Return (X, Y) of the center of cell containing provided text 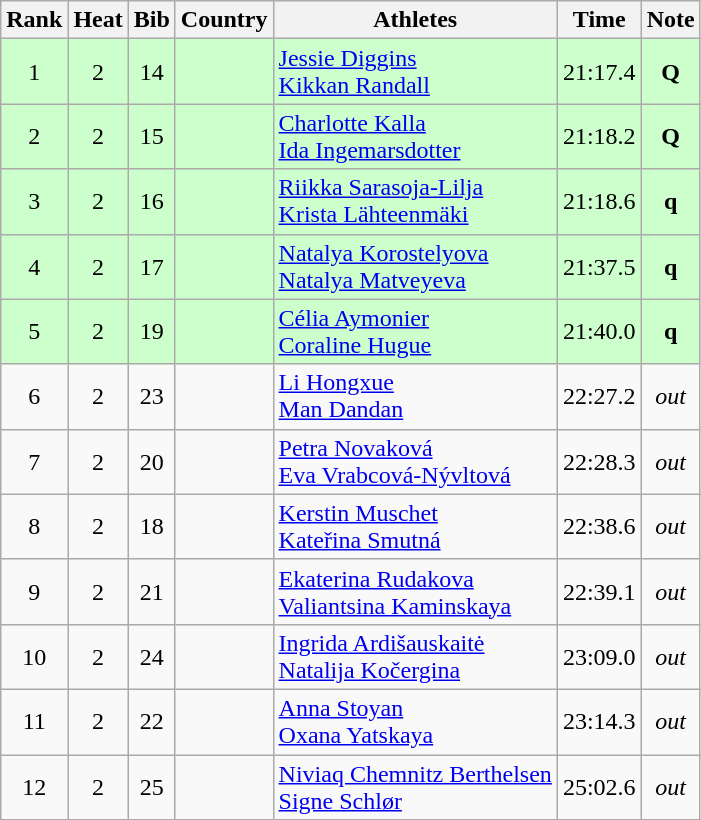
Note (670, 20)
15 (152, 136)
25 (152, 786)
18 (152, 526)
3 (34, 202)
Athletes (415, 20)
7 (34, 462)
22:38.6 (599, 526)
16 (152, 202)
21:37.5 (599, 266)
Riikka Sarasoja-LiljaKrista Lähteenmäki (415, 202)
11 (34, 722)
14 (152, 72)
19 (152, 332)
Célia AymonierCoraline Hugue (415, 332)
Bib (152, 20)
Kerstin MuschetKateřina Smutná (415, 526)
Heat (98, 20)
6 (34, 396)
8 (34, 526)
21 (152, 592)
Charlotte KallaIda Ingemarsdotter (415, 136)
Country (224, 20)
21:18.2 (599, 136)
Natalya KorostelyovaNatalya Matveyeva (415, 266)
23:09.0 (599, 656)
Petra NovakováEva Vrabcová-Nývltová (415, 462)
Time (599, 20)
20 (152, 462)
Anna StoyanOxana Yatskaya (415, 722)
Jessie DigginsKikkan Randall (415, 72)
22 (152, 722)
Rank (34, 20)
23:14.3 (599, 722)
25:02.6 (599, 786)
9 (34, 592)
1 (34, 72)
22:28.3 (599, 462)
Niviaq Chemnitz BerthelsenSigne Schlør (415, 786)
21:40.0 (599, 332)
23 (152, 396)
10 (34, 656)
Ingrida ArdišauskaitėNatalija Kočergina (415, 656)
4 (34, 266)
Li HongxueMan Dandan (415, 396)
5 (34, 332)
12 (34, 786)
22:27.2 (599, 396)
17 (152, 266)
21:18.6 (599, 202)
24 (152, 656)
Ekaterina RudakovaValiantsina Kaminskaya (415, 592)
21:17.4 (599, 72)
22:39.1 (599, 592)
